Search for the cell housing the specified text and yield its (x, y) center coordinate. 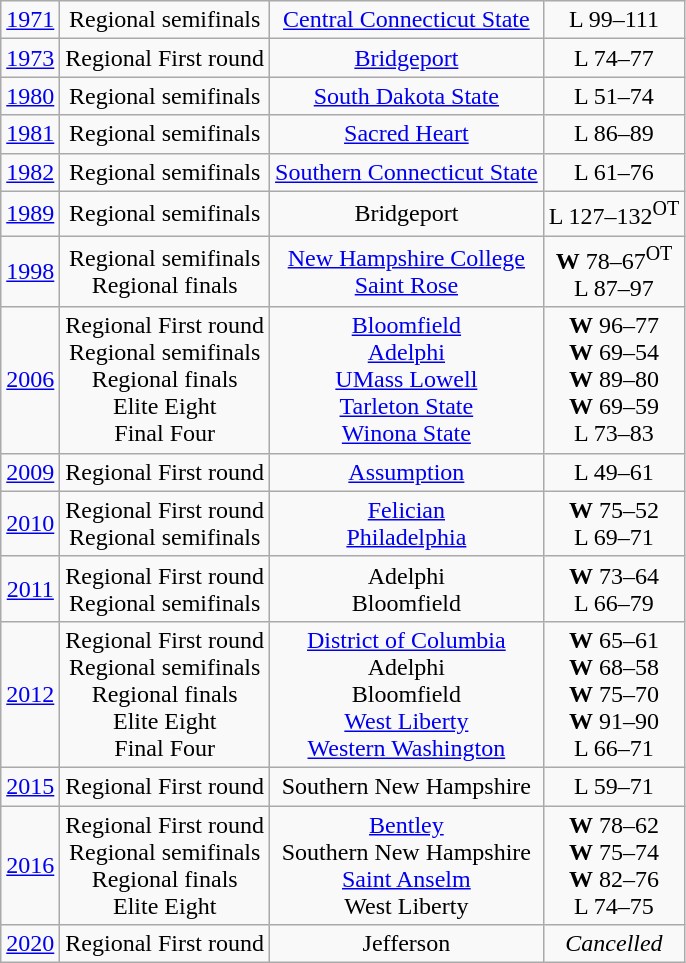
Jefferson (407, 944)
New Hampshire CollegeSaint Rose (407, 272)
1981 (30, 134)
Central Connecticut State (407, 20)
Southern New Hampshire (407, 786)
AdelphiBloomfield (407, 588)
Sacred Heart (407, 134)
1998 (30, 272)
L 86–89 (614, 134)
W 78–62W 75–74W 82–76L 74–75 (614, 866)
BloomfieldAdelphiUMass LowellTarleton StateWinona State (407, 380)
1971 (30, 20)
L 127–132OT (614, 214)
BentleySouthern New HampshireSaint AnselmWest Liberty (407, 866)
1989 (30, 214)
Cancelled (614, 944)
District of ColumbiaAdelphiBloomfieldWest LibertyWestern Washington (407, 694)
1973 (30, 58)
2009 (30, 472)
L 74–77 (614, 58)
2020 (30, 944)
Southern Connecticut State (407, 172)
1980 (30, 96)
1982 (30, 172)
2016 (30, 866)
W 65–61W 68–58W 75–70W 91–90L 66–71 (614, 694)
Regional First roundRegional semifinalsRegional finalsElite Eight (165, 866)
FelicianPhiladelphia (407, 524)
2015 (30, 786)
L 99–111 (614, 20)
L 61–76 (614, 172)
2010 (30, 524)
2012 (30, 694)
2011 (30, 588)
W 73–64L 66–79 (614, 588)
L 51–74 (614, 96)
2006 (30, 380)
W 96–77W 69–54W 89–80W 69–59L 73–83 (614, 380)
L 49–61 (614, 472)
Regional semifinalsRegional finals (165, 272)
W 78–67OTL 87–97 (614, 272)
W 75–52L 69–71 (614, 524)
L 59–71 (614, 786)
South Dakota State (407, 96)
Assumption (407, 472)
